Identify which cell holds the provided text, then report its [x, y] central coordinate. 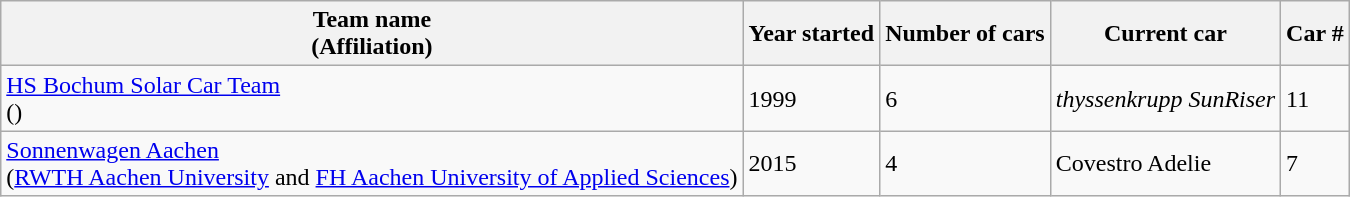
11 [1316, 98]
Car # [1316, 34]
Current car [1165, 34]
Number of cars [966, 34]
Sonnenwagen Aachen(RWTH Aachen University and FH Aachen University of Applied Sciences) [372, 164]
1999 [812, 98]
6 [966, 98]
4 [966, 164]
2015 [812, 164]
Team name(Affiliation) [372, 34]
HS Bochum Solar Car Team() [372, 98]
Covestro Adelie [1165, 164]
thyssenkrupp SunRiser [1165, 98]
Year started [812, 34]
7 [1316, 164]
